Identify which cell holds the provided text, then report its [x, y] central coordinate. 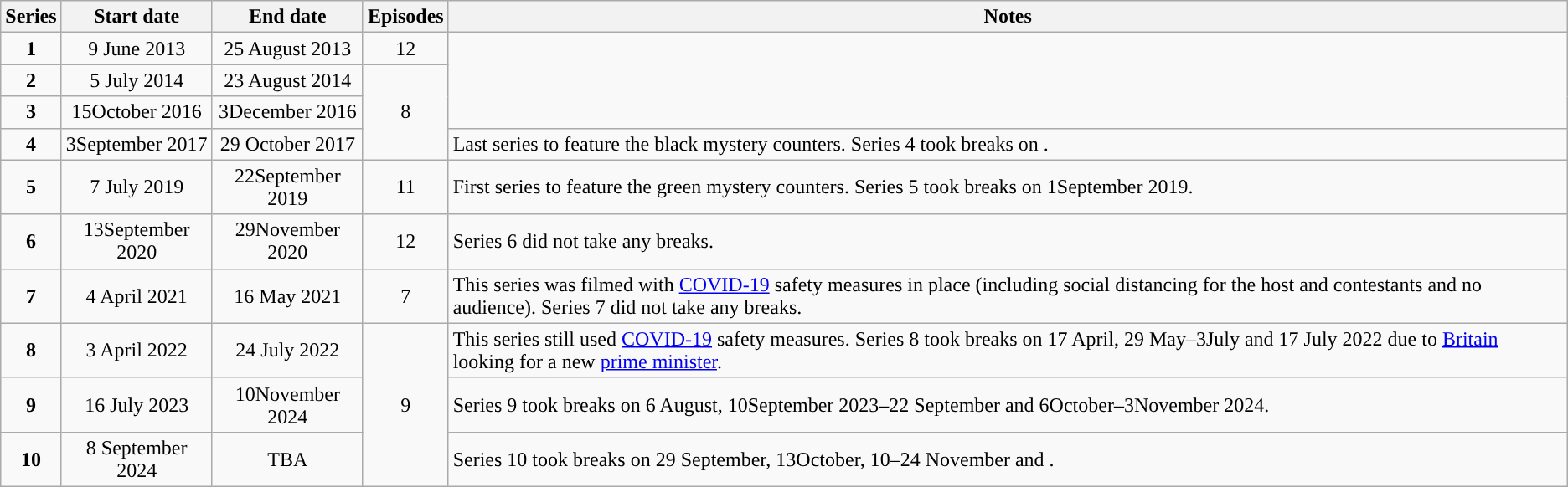
Series 10 took breaks on 29 September, 13October, 10–24 November and . [1008, 459]
Episodes [405, 17]
Notes [1008, 17]
9 June 2013 [137, 49]
4 April 2021 [137, 296]
16 July 2023 [137, 405]
4 [31, 144]
3September 2017 [137, 144]
First series to feature the green mystery counters. Series 5 took breaks on 1September 2019. [1008, 187]
Series 6 did not take any breaks. [1008, 241]
8 September 2024 [137, 459]
5 July 2014 [137, 80]
3December 2016 [287, 112]
6 [31, 241]
3 [31, 112]
25 August 2013 [287, 49]
15October 2016 [137, 112]
16 May 2021 [287, 296]
29 October 2017 [287, 144]
3 April 2022 [137, 350]
13September 2020 [137, 241]
10November 2024 [287, 405]
1 [31, 49]
2 [31, 80]
Start date [137, 17]
10 [31, 459]
Series 9 took breaks on 6 August, 10September 2023–22 September and 6October–3November 2024. [1008, 405]
End date [287, 17]
11 [405, 187]
7 July 2019 [137, 187]
22September 2019 [287, 187]
Series [31, 17]
Last series to feature the black mystery counters. Series 4 took breaks on . [1008, 144]
TBA [287, 459]
24 July 2022 [287, 350]
5 [31, 187]
29November 2020 [287, 241]
23 August 2014 [287, 80]
